Search for the cell housing the specified text and yield its (x, y) center coordinate. 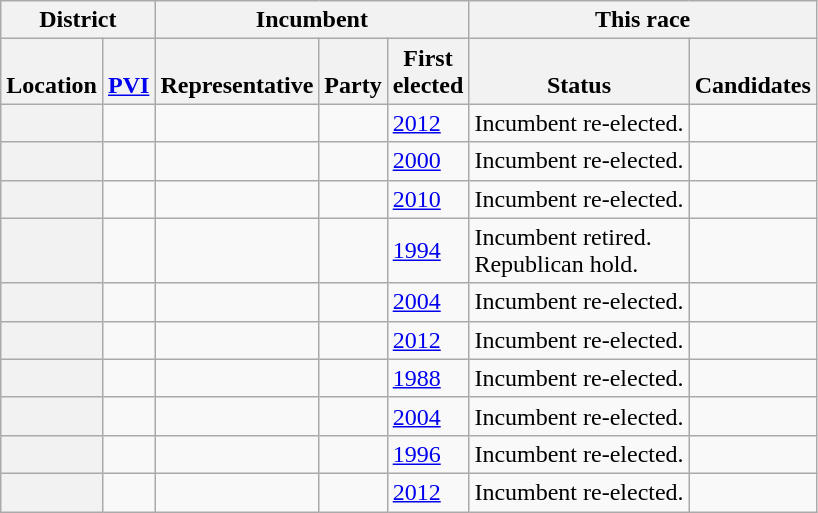
2000 (428, 161)
1996 (428, 454)
2010 (428, 199)
Incumbent (312, 20)
Representative (237, 72)
1994 (428, 250)
This race (642, 20)
Party (353, 72)
PVI (128, 72)
Incumbent retired.Republican hold. (579, 250)
District (78, 20)
Candidates (752, 72)
Firstelected (428, 72)
1988 (428, 378)
Location (52, 72)
Status (579, 72)
